For the text-containing cell, return its midpoint in [X, Y] coordinate format. 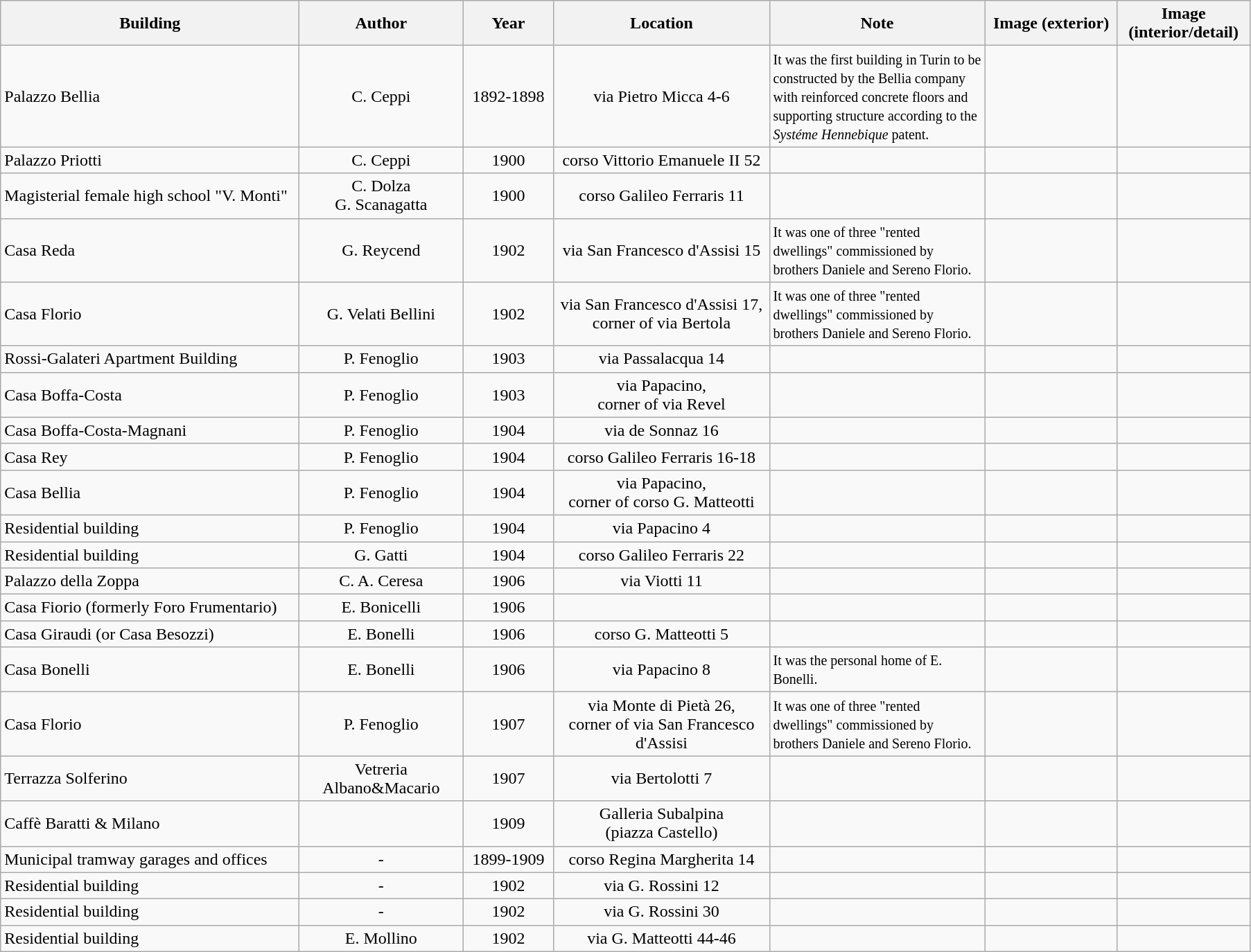
via Passalacqua 14 [661, 359]
Note [877, 24]
via Papacino,corner of corso G. Matteotti [661, 492]
G. Reycend [381, 250]
Casa Giraudi (or Casa Besozzi) [150, 634]
Casa Rey [150, 457]
C. A. Ceresa [381, 581]
via Papacino,corner of via Revel [661, 395]
Galleria Subalpina(piazza Castello) [661, 823]
G. Velati Bellini [381, 314]
via Papacino 8 [661, 669]
Image (exterior) [1051, 24]
via Monte di Pietà 26,corner of via San Francesco d'Assisi [661, 724]
Casa Reda [150, 250]
corso Regina Margherita 14 [661, 859]
Municipal tramway garages and offices [150, 859]
Building [150, 24]
Palazzo Bellia [150, 96]
Caffè Baratti & Milano [150, 823]
via de Sonnaz 16 [661, 430]
E. Mollino [381, 938]
via Pietro Micca 4-6 [661, 96]
corso Vittorio Emanuele II 52 [661, 160]
Image (interior/detail) [1184, 24]
via Papacino 4 [661, 528]
via G. Matteotti 44-46 [661, 938]
corso G. Matteotti 5 [661, 634]
Terrazza Solferino [150, 779]
via San Francesco d'Assisi 17, corner of via Bertola [661, 314]
Year [509, 24]
via Viotti 11 [661, 581]
C. DolzaG. Scanagatta [381, 195]
1909 [509, 823]
via G. Rossini 12 [661, 885]
Casa Fiorio (formerly Foro Frumentario) [150, 608]
Location [661, 24]
via San Francesco d'Assisi 15 [661, 250]
1899-1909 [509, 859]
Magisterial female high school "V. Monti" [150, 195]
It was the personal home of E. Bonelli. [877, 669]
E. Bonicelli [381, 608]
via G. Rossini 30 [661, 912]
Casa Boffa-Costa-Magnani [150, 430]
Palazzo Priotti [150, 160]
Vetreria Albano&Macario [381, 779]
corso Galileo Ferraris 11 [661, 195]
G. Gatti [381, 555]
Author [381, 24]
Casa Boffa-Costa [150, 395]
corso Galileo Ferraris 16-18 [661, 457]
via Bertolotti 7 [661, 779]
Rossi-Galateri Apartment Building [150, 359]
Palazzo della Zoppa [150, 581]
corso Galileo Ferraris 22 [661, 555]
Casa Bellia [150, 492]
1892-1898 [509, 96]
Casa Bonelli [150, 669]
